Detect which cell encompasses the target text, then output its (X, Y) center coordinate. 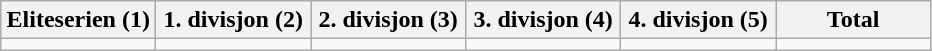
3. divisjon (4) (544, 20)
2. divisjon (3) (388, 20)
1. divisjon (2) (234, 20)
Eliteserien (1) (78, 20)
Total (854, 20)
4. divisjon (5) (698, 20)
